Search for the cell housing the specified text and yield its (x, y) center coordinate. 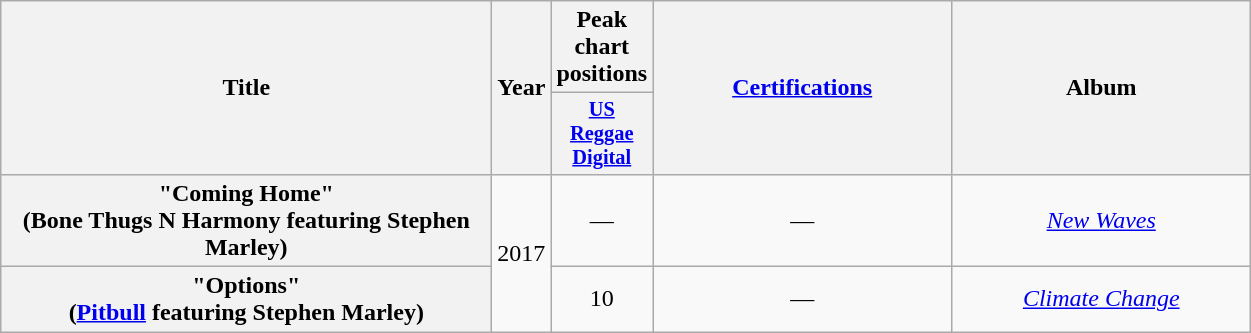
Album (1102, 88)
Peak chart positions (602, 47)
10 (602, 300)
Climate Change (1102, 300)
US Reggae Digital (602, 134)
Certifications (802, 88)
Title (246, 88)
New Waves (1102, 220)
2017 (522, 252)
"Options" (Pitbull featuring Stephen Marley) (246, 300)
Year (522, 88)
"Coming Home"(Bone Thugs N Harmony featuring Stephen Marley) (246, 220)
